Return (x, y) of the center of cell containing provided text 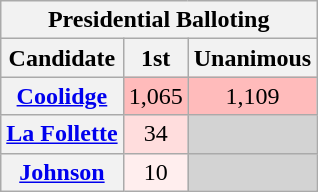
10 (156, 172)
La Follette (62, 134)
Candidate (62, 58)
1,109 (252, 96)
34 (156, 134)
Unanimous (252, 58)
1st (156, 58)
Coolidge (62, 96)
1,065 (156, 96)
Presidential Balloting (159, 20)
Johnson (62, 172)
